For the text-containing cell, return its midpoint in (X, Y) coordinate format. 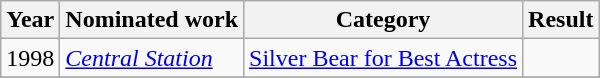
Category (384, 20)
1998 (30, 58)
Result (561, 20)
Year (30, 20)
Silver Bear for Best Actress (384, 58)
Nominated work (152, 20)
Central Station (152, 58)
